Output the [x, y] coordinate of the center of the cell containing the given text.  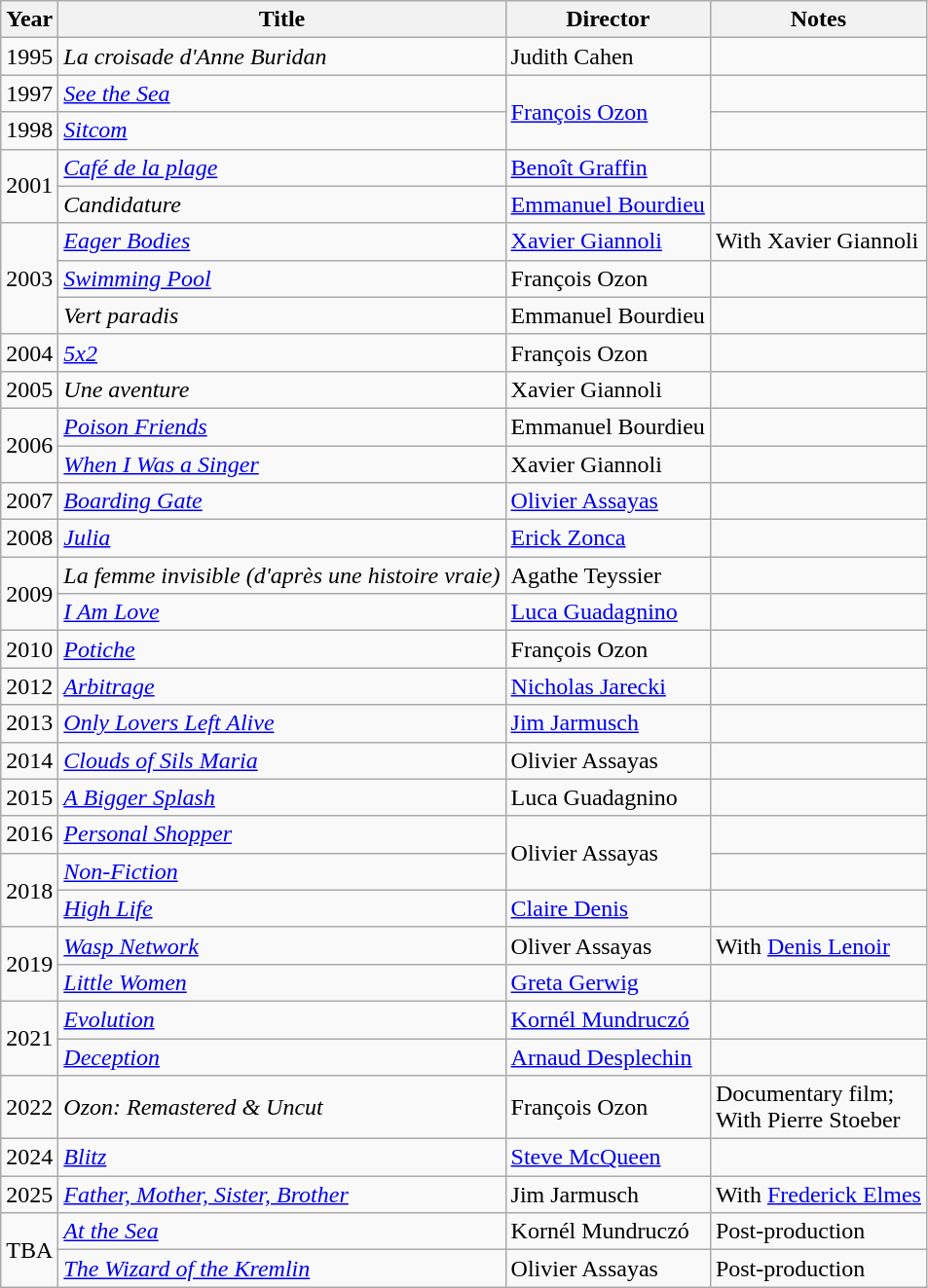
Vert paradis [282, 315]
With Frederick Elmes [818, 1195]
Personal Shopper [282, 834]
At the Sea [282, 1232]
Swimming Pool [282, 278]
With Denis Lenoir [818, 945]
Erick Zonca [608, 538]
2019 [29, 964]
2012 [29, 686]
2004 [29, 352]
1995 [29, 56]
Year [29, 19]
La croisade d'Anne Buridan [282, 56]
Title [282, 19]
2024 [29, 1158]
Potiche [282, 649]
1997 [29, 93]
The Wizard of the Kremlin [282, 1269]
Ozon: Remastered & Uncut [282, 1108]
2008 [29, 538]
1998 [29, 130]
Non-Fiction [282, 871]
I Am Love [282, 612]
Father, Mother, Sister, Brother [282, 1195]
2009 [29, 594]
Claire Denis [608, 908]
Poison Friends [282, 426]
Documentary film;With Pierre Stoeber [818, 1108]
Nicholas Jarecki [608, 686]
2018 [29, 890]
Judith Cahen [608, 56]
2021 [29, 1038]
2013 [29, 723]
Evolution [282, 1019]
2010 [29, 649]
Café de la plage [282, 167]
With Xavier Giannoli [818, 241]
Oliver Assayas [608, 945]
2007 [29, 501]
Candidature [282, 204]
Une aventure [282, 389]
Boarding Gate [282, 501]
Julia [282, 538]
2006 [29, 445]
Benoît Graffin [608, 167]
2022 [29, 1108]
High Life [282, 908]
5x2 [282, 352]
Greta Gerwig [608, 982]
See the Sea [282, 93]
Clouds of Sils Maria [282, 760]
Arnaud Desplechin [608, 1056]
Notes [818, 19]
A Bigger Splash [282, 797]
La femme invisible (d'après une histoire vraie) [282, 575]
Agathe Teyssier [608, 575]
2015 [29, 797]
Steve McQueen [608, 1158]
Only Lovers Left Alive [282, 723]
2005 [29, 389]
2001 [29, 186]
2016 [29, 834]
Director [608, 19]
Wasp Network [282, 945]
When I Was a Singer [282, 464]
Arbitrage [282, 686]
Deception [282, 1056]
Eager Bodies [282, 241]
Sitcom [282, 130]
Little Women [282, 982]
Blitz [282, 1158]
2014 [29, 760]
2003 [29, 278]
2025 [29, 1195]
TBA [29, 1250]
